Extract the [x, y] coordinate from the center of the cell holding the provided text.  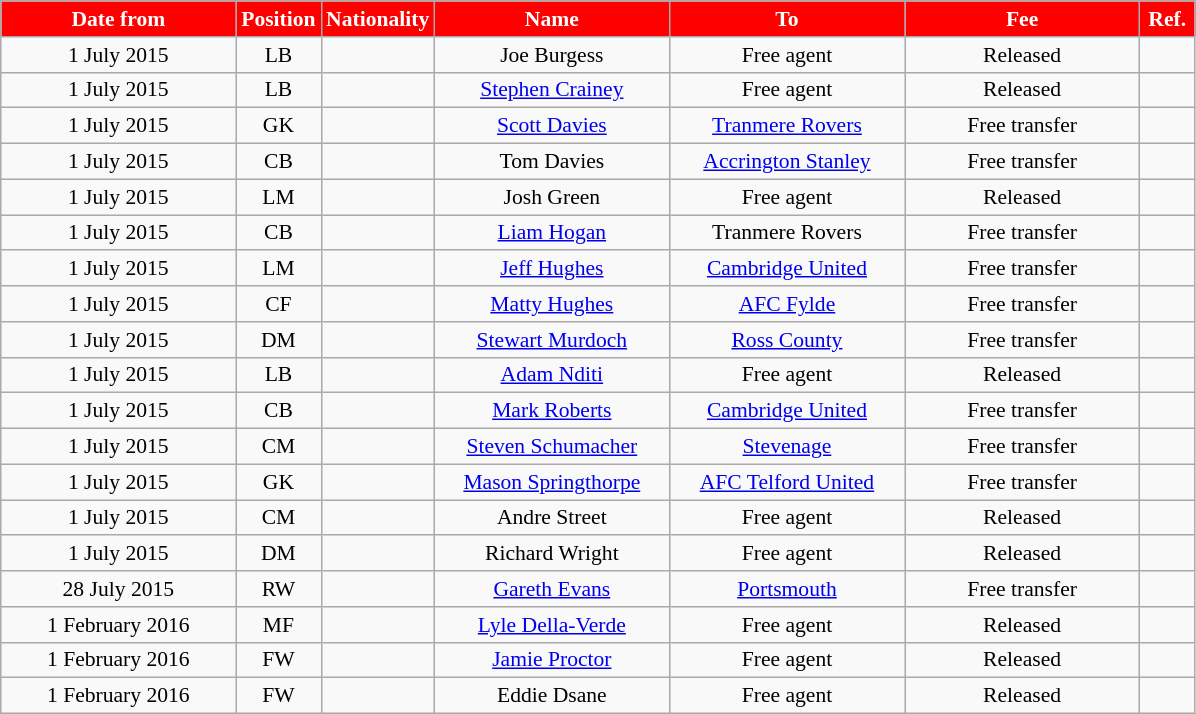
Richard Wright [552, 554]
Mason Springthorpe [552, 482]
CF [278, 304]
Eddie Dsane [552, 696]
Andre Street [552, 518]
MF [278, 625]
Scott Davies [552, 126]
Jeff Hughes [552, 269]
Nationality [378, 19]
Joe Burgess [552, 55]
AFC Telford United [786, 482]
Name [552, 19]
Ref. [1168, 19]
Fee [1022, 19]
Josh Green [552, 197]
Tom Davies [552, 162]
Lyle Della-Verde [552, 625]
Matty Hughes [552, 304]
Date from [118, 19]
Steven Schumacher [552, 447]
Ross County [786, 340]
Accrington Stanley [786, 162]
Position [278, 19]
Gareth Evans [552, 589]
AFC Fylde [786, 304]
Stewart Murdoch [552, 340]
To [786, 19]
Liam Hogan [552, 233]
Jamie Proctor [552, 660]
Portsmouth [786, 589]
Mark Roberts [552, 411]
28 July 2015 [118, 589]
Stephen Crainey [552, 90]
Adam Nditi [552, 375]
Stevenage [786, 447]
RW [278, 589]
